Capture the cell that displays the provided text and extract its [X, Y] central coordinate. 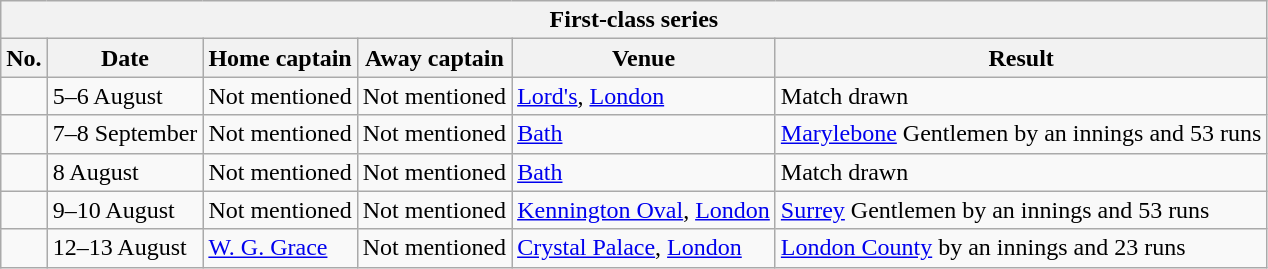
London County by an innings and 23 runs [1021, 248]
No. [24, 58]
5–6 August [125, 96]
9–10 August [125, 210]
Marylebone Gentlemen by an innings and 53 runs [1021, 134]
7–8 September [125, 134]
12–13 August [125, 248]
Away captain [434, 58]
Home captain [280, 58]
8 August [125, 172]
Lord's, London [644, 96]
Kennington Oval, London [644, 210]
Venue [644, 58]
Surrey Gentlemen by an innings and 53 runs [1021, 210]
Result [1021, 58]
First-class series [634, 20]
Date [125, 58]
W. G. Grace [280, 248]
Crystal Palace, London [644, 248]
